Scan for the cell matching the given text and deliver its [X, Y] coordinate at center. 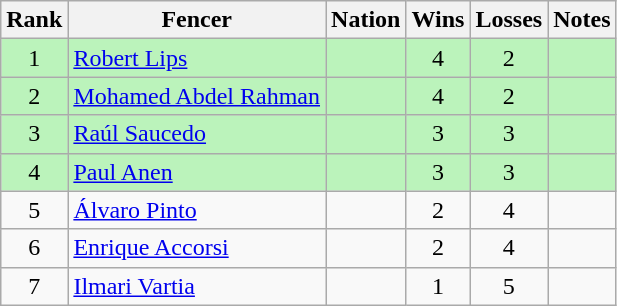
Raúl Saucedo [197, 134]
Enrique Accorsi [197, 248]
Ilmari Vartia [197, 286]
Robert Lips [197, 58]
7 [34, 286]
Álvaro Pinto [197, 210]
6 [34, 248]
Losses [509, 20]
Rank [34, 20]
Fencer [197, 20]
Notes [582, 20]
Paul Anen [197, 172]
Wins [438, 20]
Mohamed Abdel Rahman [197, 96]
Nation [366, 20]
